From the cell containing the given text, extract its center point as (x, y) coordinate. 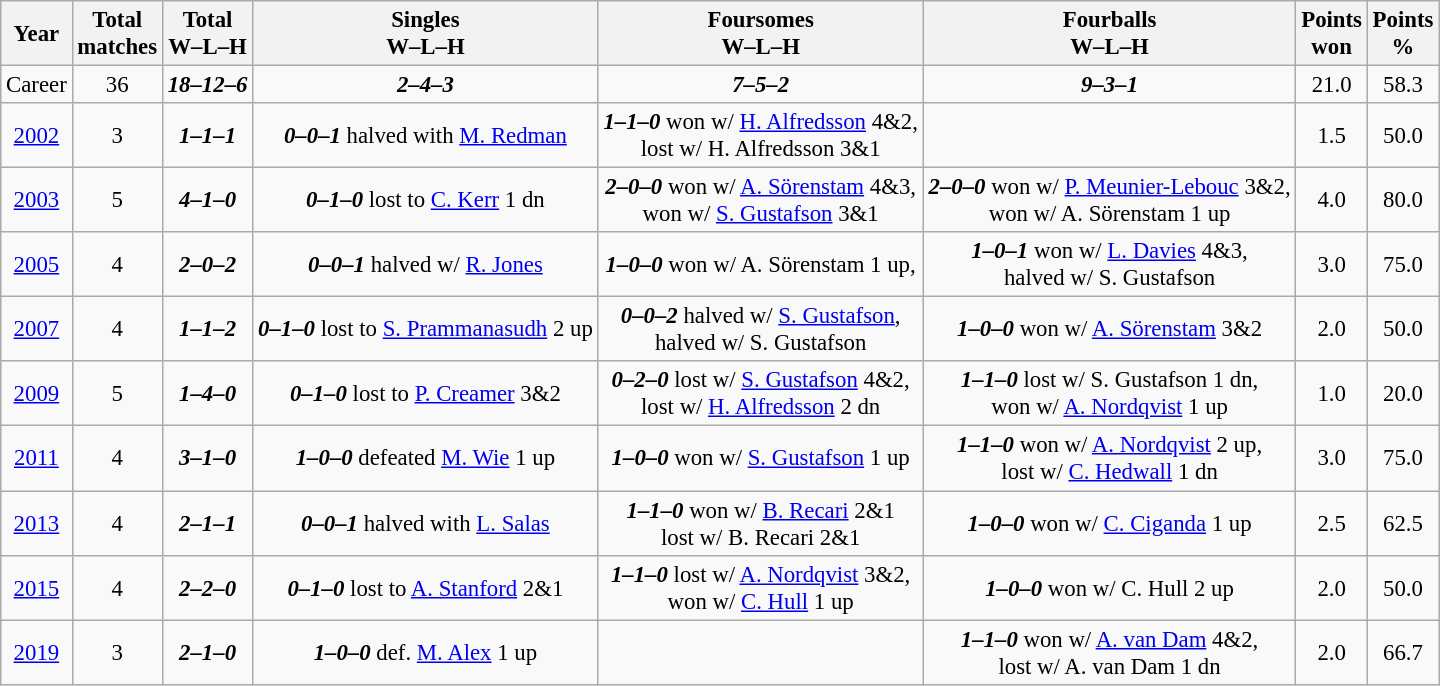
2–0–2 (207, 264)
1–4–0 (207, 394)
1–1–0 lost w/ A. Nordqvist 3&2, won w/ C. Hull 1 up (760, 588)
36 (117, 85)
2.5 (1332, 524)
1–0–0 won w/ C. Hull 2 up (1110, 588)
1–0–1 won w/ L. Davies 4&3,halved w/ S. Gustafson (1110, 264)
1–0–0 def. M. Alex 1 up (426, 652)
Points% (1402, 34)
2–2–0 (207, 588)
2002 (36, 136)
0–1–0 lost to P. Creamer 3&2 (426, 394)
2005 (36, 264)
2–1–0 (207, 652)
20.0 (1402, 394)
SinglesW–L–H (426, 34)
1–0–0 won w/ A. Sörenstam 1 up, (760, 264)
3–1–0 (207, 458)
2013 (36, 524)
Totalmatches (117, 34)
66.7 (1402, 652)
FoursomesW–L–H (760, 34)
2007 (36, 330)
1–1–2 (207, 330)
18–12–6 (207, 85)
0–0–2 halved w/ S. Gustafson,halved w/ S. Gustafson (760, 330)
80.0 (1402, 200)
2015 (36, 588)
1–0–0 won w/ A. Sörenstam 3&2 (1110, 330)
1.5 (1332, 136)
2–1–1 (207, 524)
2–0–0 won w/ P. Meunier-Lebouc 3&2,won w/ A. Sörenstam 1 up (1110, 200)
2003 (36, 200)
58.3 (1402, 85)
Year (36, 34)
4–1–0 (207, 200)
FourballsW–L–H (1110, 34)
21.0 (1332, 85)
2019 (36, 652)
2–4–3 (426, 85)
0–0–1 halved with L. Salas (426, 524)
1–0–0 defeated M. Wie 1 up (426, 458)
0–0–1 halved with M. Redman (426, 136)
Career (36, 85)
TotalW–L–H (207, 34)
0–1–0 lost to S. Prammanasudh 2 up (426, 330)
0–2–0 lost w/ S. Gustafson 4&2,lost w/ H. Alfredsson 2 dn (760, 394)
2009 (36, 394)
4.0 (1332, 200)
1–1–0 won w/ A. van Dam 4&2, lost w/ A. van Dam 1 dn (1110, 652)
1.0 (1332, 394)
1–0–0 won w/ S. Gustafson 1 up (760, 458)
0–1–0 lost to C. Kerr 1 dn (426, 200)
0–1–0 lost to A. Stanford 2&1 (426, 588)
1–0–0 won w/ C. Ciganda 1 up (1110, 524)
Pointswon (1332, 34)
0–0–1 halved w/ R. Jones (426, 264)
1–1–0 won w/ B. Recari 2&1lost w/ B. Recari 2&1 (760, 524)
62.5 (1402, 524)
1–1–0 lost w/ S. Gustafson 1 dn,won w/ A. Nordqvist 1 up (1110, 394)
1–1–0 won w/ H. Alfredsson 4&2,lost w/ H. Alfredsson 3&1 (760, 136)
7–5–2 (760, 85)
1–1–1 (207, 136)
2–0–0 won w/ A. Sörenstam 4&3,won w/ S. Gustafson 3&1 (760, 200)
2011 (36, 458)
1–1–0 won w/ A. Nordqvist 2 up,lost w/ C. Hedwall 1 dn (1110, 458)
9–3–1 (1110, 85)
